Provide the [X, Y] coordinate of the cell's center where the given text is located.  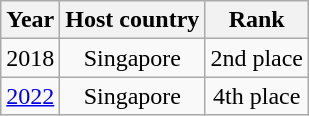
Year [30, 20]
2018 [30, 58]
4th place [257, 96]
2022 [30, 96]
2nd place [257, 58]
Host country [132, 20]
Rank [257, 20]
